Return the [x, y] coordinate for the center point of the cell that contains the specified text.  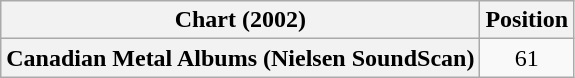
Position [527, 20]
Canadian Metal Albums (Nielsen SoundScan) [240, 58]
Chart (2002) [240, 20]
61 [527, 58]
